For the text-containing cell, return its midpoint in [X, Y] coordinate format. 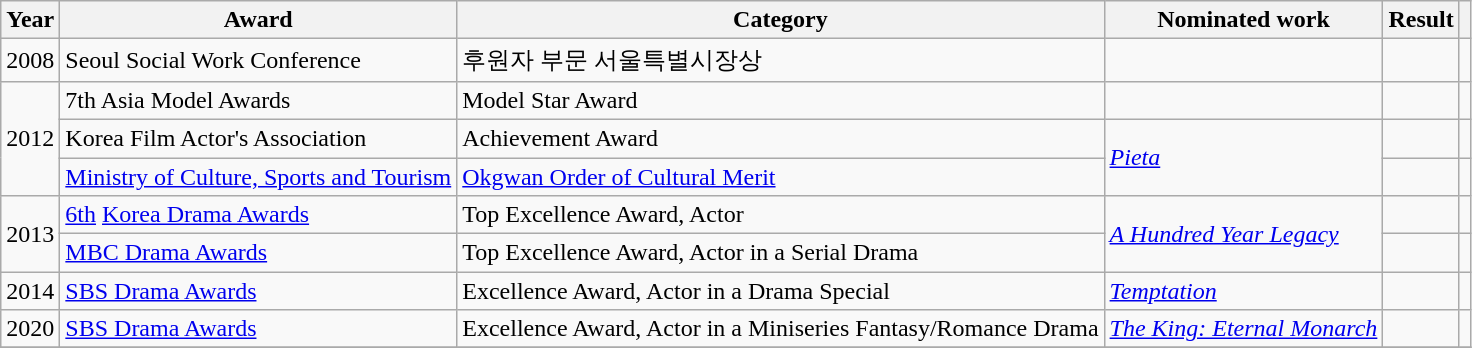
Category [780, 20]
6th Korea Drama Awards [258, 215]
Okgwan Order of Cultural Merit [780, 177]
Nominated work [1244, 20]
Model Star Award [780, 100]
MBC Drama Awards [258, 253]
2020 [30, 329]
2012 [30, 138]
A Hundred Year Legacy [1244, 234]
Korea Film Actor's Association [258, 138]
후원자 부문 서울특별시장상 [780, 60]
Award [258, 20]
Result [1421, 20]
7th Asia Model Awards [258, 100]
Temptation [1244, 291]
Achievement Award [780, 138]
2014 [30, 291]
2013 [30, 234]
Seoul Social Work Conference [258, 60]
Top Excellence Award, Actor [780, 215]
Year [30, 20]
Ministry of Culture, Sports and Tourism [258, 177]
2008 [30, 60]
Excellence Award, Actor in a Drama Special [780, 291]
Pieta [1244, 157]
Excellence Award, Actor in a Miniseries Fantasy/Romance Drama [780, 329]
Top Excellence Award, Actor in a Serial Drama [780, 253]
The King: Eternal Monarch [1244, 329]
